Detect which cell encompasses the target text, then output its [x, y] center coordinate. 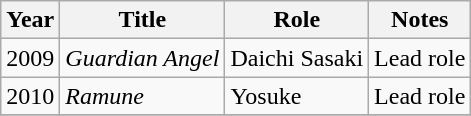
Notes [420, 20]
2010 [30, 96]
Role [297, 20]
Yosuke [297, 96]
Title [142, 20]
Guardian Angel [142, 58]
2009 [30, 58]
Ramune [142, 96]
Year [30, 20]
Daichi Sasaki [297, 58]
